Detect which cell encompasses the target text, then output its (X, Y) center coordinate. 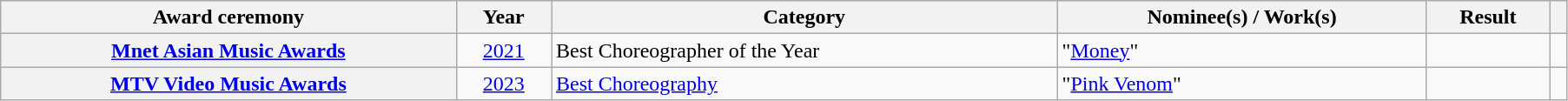
Best Choreography (804, 84)
"Pink Venom" (1242, 84)
2023 (504, 84)
Category (804, 17)
Best Choreographer of the Year (804, 50)
Year (504, 17)
Nominee(s) / Work(s) (1242, 17)
Award ceremony (228, 17)
Result (1488, 17)
MTV Video Music Awards (228, 84)
Mnet Asian Music Awards (228, 50)
2021 (504, 50)
"Money" (1242, 50)
